Find where the given text appears and provide that cell's center as (X, Y) coordinate. 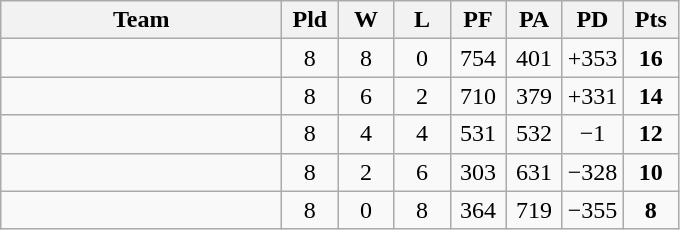
14 (651, 96)
L (422, 20)
Pld (310, 20)
12 (651, 134)
PA (534, 20)
PF (478, 20)
719 (534, 210)
754 (478, 58)
303 (478, 172)
−328 (592, 172)
+353 (592, 58)
PD (592, 20)
−355 (592, 210)
401 (534, 58)
16 (651, 58)
Pts (651, 20)
631 (534, 172)
379 (534, 96)
532 (534, 134)
364 (478, 210)
−1 (592, 134)
+331 (592, 96)
710 (478, 96)
W (366, 20)
531 (478, 134)
10 (651, 172)
Team (142, 20)
